Pinpoint the cell where the given text exists, returning its (X, Y) midpoint coordinate. 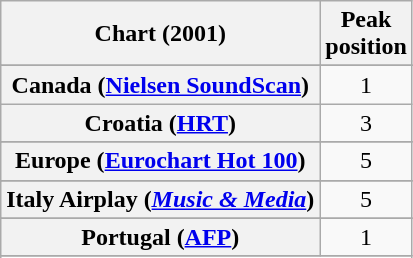
Canada (Nielsen SoundScan) (160, 85)
Chart (2001) (160, 34)
Italy Airplay (Music & Media) (160, 199)
Peakposition (366, 34)
Portugal (AFP) (160, 237)
Europe (Eurochart Hot 100) (160, 161)
3 (366, 123)
Croatia (HRT) (160, 123)
